Locate the cell with the specified text and output its (X, Y) center coordinate. 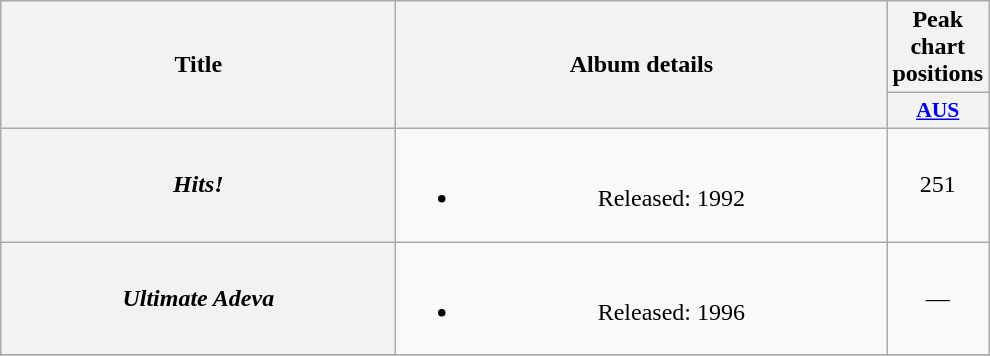
— (938, 298)
Hits! (198, 184)
Released: 1996 (642, 298)
251 (938, 184)
Album details (642, 65)
AUS (938, 111)
Title (198, 65)
Peak chart positions (938, 47)
Ultimate Adeva (198, 298)
Released: 1992 (642, 184)
